From the cell containing the given text, extract its center point as [x, y] coordinate. 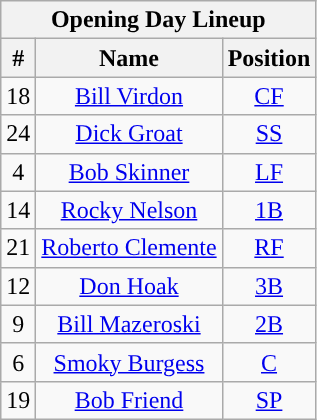
1B [269, 210]
RF [269, 248]
Rocky Nelson [129, 210]
3B [269, 286]
Position [269, 58]
SP [269, 400]
LF [269, 172]
Name [129, 58]
19 [18, 400]
Don Hoak [129, 286]
Opening Day Lineup [158, 20]
# [18, 58]
Bill Mazeroski [129, 324]
12 [18, 286]
18 [18, 96]
Smoky Burgess [129, 362]
21 [18, 248]
CF [269, 96]
24 [18, 134]
6 [18, 362]
Bob Friend [129, 400]
2B [269, 324]
Roberto Clemente [129, 248]
C [269, 362]
4 [18, 172]
Dick Groat [129, 134]
Bob Skinner [129, 172]
SS [269, 134]
9 [18, 324]
Bill Virdon [129, 96]
14 [18, 210]
